Scan for the cell matching the given text and deliver its [x, y] coordinate at center. 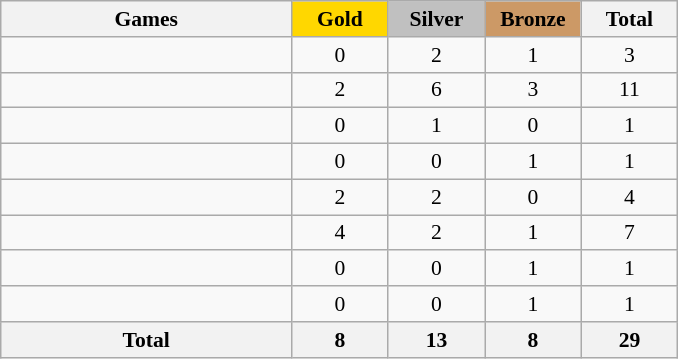
Gold [340, 19]
6 [436, 90]
11 [630, 90]
Bronze [534, 19]
Games [146, 19]
13 [436, 340]
29 [630, 340]
7 [630, 233]
Silver [436, 19]
